Capture the cell that displays the provided text and extract its [x, y] central coordinate. 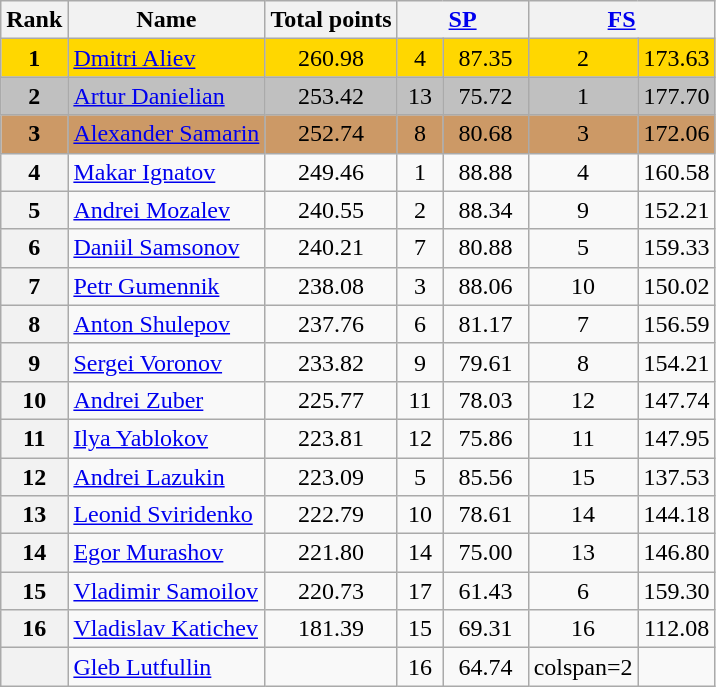
Vladislav Katichev [166, 629]
112.08 [676, 629]
17 [420, 591]
146.80 [676, 553]
64.74 [486, 667]
237.76 [331, 324]
220.73 [331, 591]
Name [166, 20]
249.46 [331, 172]
Daniil Samsonov [166, 248]
Egor Murashov [166, 553]
88.34 [486, 210]
61.43 [486, 591]
Petr Gumennik [166, 286]
260.98 [331, 58]
75.00 [486, 553]
Artur Danielian [166, 96]
88.06 [486, 286]
223.81 [331, 438]
Rank [34, 20]
Leonid Sviridenko [166, 515]
Dmitri Aliev [166, 58]
78.03 [486, 400]
173.63 [676, 58]
FS [622, 20]
81.17 [486, 324]
80.88 [486, 248]
221.80 [331, 553]
75.72 [486, 96]
177.70 [676, 96]
Alexander Samarin [166, 134]
253.42 [331, 96]
238.08 [331, 286]
159.33 [676, 248]
154.21 [676, 362]
Anton Shulepov [166, 324]
160.58 [676, 172]
172.06 [676, 134]
150.02 [676, 286]
colspan=2 [583, 667]
252.74 [331, 134]
159.30 [676, 591]
233.82 [331, 362]
137.53 [676, 477]
152.21 [676, 210]
156.59 [676, 324]
88.88 [486, 172]
240.21 [331, 248]
87.35 [486, 58]
181.39 [331, 629]
Andrei Lazukin [166, 477]
Total points [331, 20]
69.31 [486, 629]
225.77 [331, 400]
Sergei Voronov [166, 362]
79.61 [486, 362]
240.55 [331, 210]
Ilya Yablokov [166, 438]
147.74 [676, 400]
80.68 [486, 134]
223.09 [331, 477]
Gleb Lutfullin [166, 667]
147.95 [676, 438]
Andrei Mozalev [166, 210]
78.61 [486, 515]
Makar Ignatov [166, 172]
144.18 [676, 515]
Vladimir Samoilov [166, 591]
75.86 [486, 438]
Andrei Zuber [166, 400]
85.56 [486, 477]
SP [462, 20]
222.79 [331, 515]
